Provide the [X, Y] coordinate of the cell's center where the given text is located.  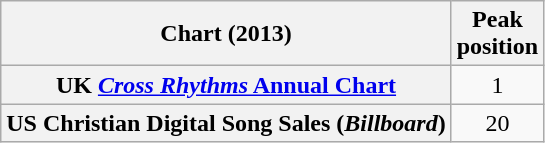
20 [497, 123]
Chart (2013) [226, 34]
UK Cross Rhythms Annual Chart [226, 85]
1 [497, 85]
US Christian Digital Song Sales (Billboard) [226, 123]
Peakposition [497, 34]
